Pinpoint the cell where the given text exists, returning its [x, y] midpoint coordinate. 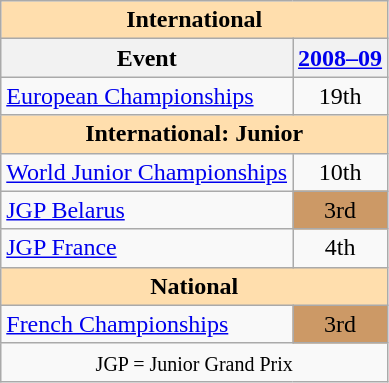
JGP France [147, 248]
International [194, 20]
10th [340, 172]
2008–09 [340, 58]
World Junior Championships [147, 172]
Event [147, 58]
19th [340, 96]
JGP Belarus [147, 210]
JGP = Junior Grand Prix [194, 362]
International: Junior [194, 134]
French Championships [147, 324]
European Championships [147, 96]
National [194, 286]
4th [340, 248]
